Find where the given text appears and provide that cell's center as (x, y) coordinate. 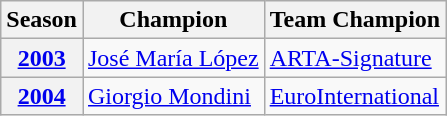
2003 (42, 58)
Season (42, 20)
Team Champion (355, 20)
José María López (173, 58)
Giorgio Mondini (173, 96)
Champion (173, 20)
ARTA-Signature (355, 58)
2004 (42, 96)
EuroInternational (355, 96)
